Return the [x, y] coordinate for the center point of the cell that contains the specified text.  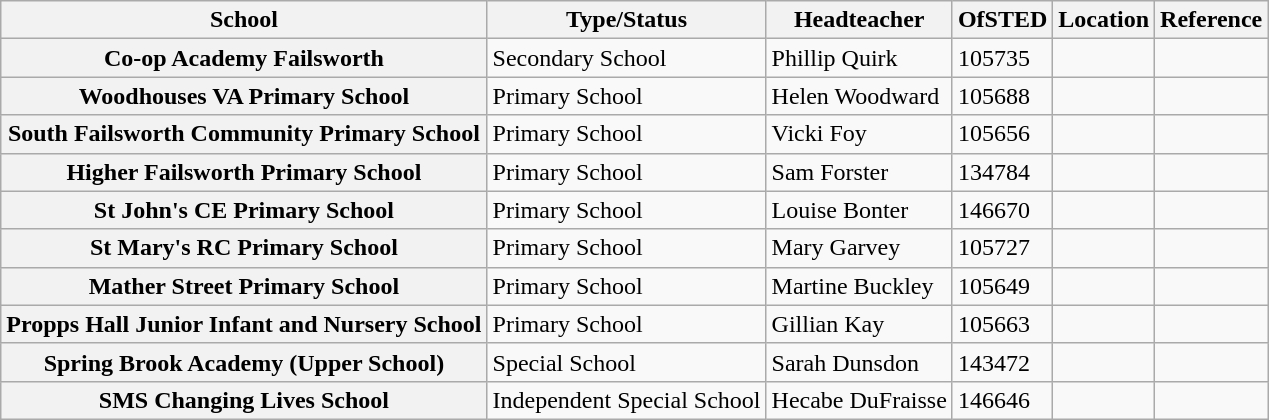
OfSTED [1002, 20]
Phillip Quirk [859, 58]
146646 [1002, 400]
105727 [1002, 248]
Independent Special School [626, 400]
Headteacher [859, 20]
Higher Failsworth Primary School [244, 172]
105649 [1002, 286]
Propps Hall Junior Infant and Nursery School [244, 324]
105663 [1002, 324]
Sarah Dunsdon [859, 362]
Helen Woodward [859, 96]
Gillian Kay [859, 324]
Martine Buckley [859, 286]
Spring Brook Academy (Upper School) [244, 362]
School [244, 20]
Reference [1212, 20]
Type/Status [626, 20]
St Mary's RC Primary School [244, 248]
Co-op Academy Failsworth [244, 58]
SMS Changing Lives School [244, 400]
Mary Garvey [859, 248]
South Failsworth Community Primary School [244, 134]
Location [1104, 20]
Mather Street Primary School [244, 286]
Louise Bonter [859, 210]
Secondary School [626, 58]
105688 [1002, 96]
Hecabe DuFraisse [859, 400]
Special School [626, 362]
Vicki Foy [859, 134]
134784 [1002, 172]
105735 [1002, 58]
146670 [1002, 210]
Woodhouses VA Primary School [244, 96]
Sam Forster [859, 172]
143472 [1002, 362]
St John's CE Primary School [244, 210]
105656 [1002, 134]
